Find where the given text appears and provide that cell's center as (x, y) coordinate. 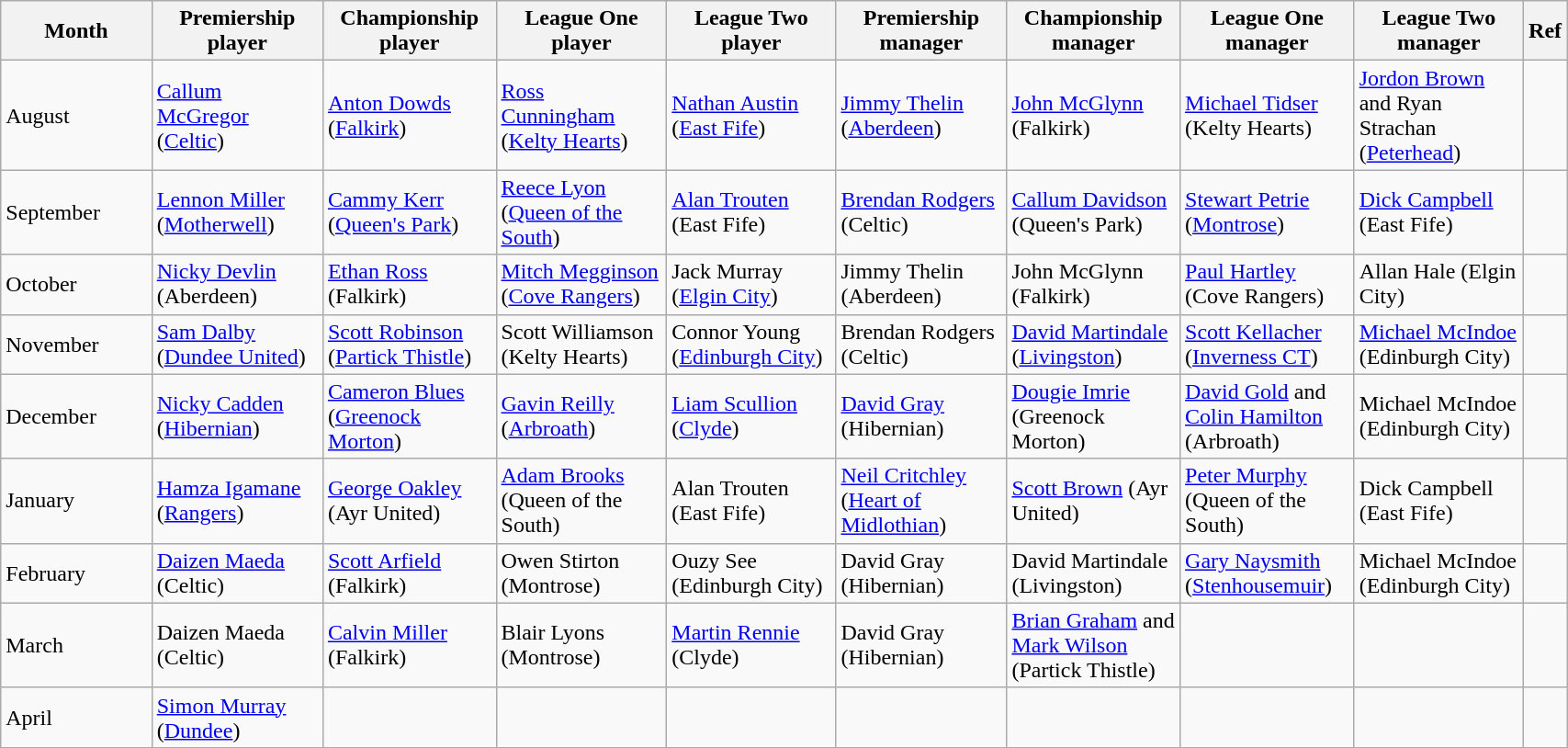
Premiershipmanager (921, 31)
Owen Stirton (Montrose) (581, 573)
George Oakley (Ayr United) (410, 501)
Cammy Kerr (Queen's Park) (410, 212)
Hamza Igamane (Rangers) (237, 501)
Gavin Reilly (Arbroath) (581, 416)
August (76, 116)
Scott Kellacher (Inverness CT) (1268, 344)
League Twoplayer (751, 31)
Cameron Blues (Greenock Morton) (410, 416)
Jack Murray (Elgin City) (751, 285)
January (76, 501)
David Gold and Colin Hamilton (Arbroath) (1268, 416)
Ouzy See (Edinburgh City) (751, 573)
Dougie Imrie (Greenock Morton) (1093, 416)
Callum Davidson (Queen's Park) (1093, 212)
February (76, 573)
Sam Dalby (Dundee United) (237, 344)
Lennon Miller (Motherwell) (237, 212)
November (76, 344)
September (76, 212)
Brian Graham and Mark Wilson (Partick Thistle) (1093, 645)
Ross Cunningham (Kelty Hearts) (581, 116)
League Twomanager (1438, 31)
March (76, 645)
Scott Arfield (Falkirk) (410, 573)
Stewart Petrie (Montrose) (1268, 212)
Neil Critchley (Heart of Midlothian) (921, 501)
Championshipplayer (410, 31)
Reece Lyon (Queen of the South) (581, 212)
Gary Naysmith (Stenhousemuir) (1268, 573)
Anton Dowds (Falkirk) (410, 116)
Ref (1545, 31)
Connor Young (Edinburgh City) (751, 344)
December (76, 416)
Simon Murray (Dundee) (237, 717)
Scott Robinson (Partick Thistle) (410, 344)
Month (76, 31)
Peter Murphy (Queen of the South) (1268, 501)
Scott Williamson (Kelty Hearts) (581, 344)
Michael Tidser (Kelty Hearts) (1268, 116)
League Oneplayer (581, 31)
Liam Scullion (Clyde) (751, 416)
Calvin Miller (Falkirk) (410, 645)
League Onemanager (1268, 31)
Callum McGregor (Celtic) (237, 116)
Nicky Devlin (Aberdeen) (237, 285)
Scott Brown (Ayr United) (1093, 501)
Premiershipplayer (237, 31)
Nathan Austin (East Fife) (751, 116)
Nicky Cadden (Hibernian) (237, 416)
Championshipmanager (1093, 31)
Adam Brooks (Queen of the South) (581, 501)
April (76, 717)
Mitch Megginson (Cove Rangers) (581, 285)
Jordon Brown and Ryan Strachan (Peterhead) (1438, 116)
October (76, 285)
Allan Hale (Elgin City) (1438, 285)
Paul Hartley (Cove Rangers) (1268, 285)
Ethan Ross (Falkirk) (410, 285)
Martin Rennie (Clyde) (751, 645)
Blair Lyons (Montrose) (581, 645)
